From the cell containing the given text, extract its center point as (X, Y) coordinate. 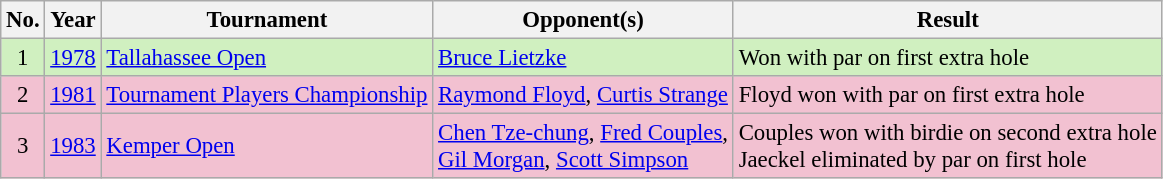
Chen Tze-chung, Fred Couples, Gil Morgan, Scott Simpson (584, 146)
1 (23, 58)
2 (23, 95)
Opponent(s) (584, 20)
Couples won with birdie on second extra holeJaeckel eliminated by par on first hole (948, 146)
Kemper Open (267, 146)
Raymond Floyd, Curtis Strange (584, 95)
Bruce Lietzke (584, 58)
1981 (73, 95)
3 (23, 146)
1978 (73, 58)
Tournament Players Championship (267, 95)
Year (73, 20)
Won with par on first extra hole (948, 58)
Floyd won with par on first extra hole (948, 95)
1983 (73, 146)
No. (23, 20)
Tallahassee Open (267, 58)
Tournament (267, 20)
Result (948, 20)
